Determine the [x, y] coordinate at the center of the cell enclosing the given text.  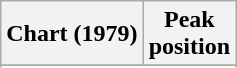
Peakposition [189, 34]
Chart (1979) [72, 34]
